Determine the [x, y] coordinate at the center of the cell enclosing the given text.  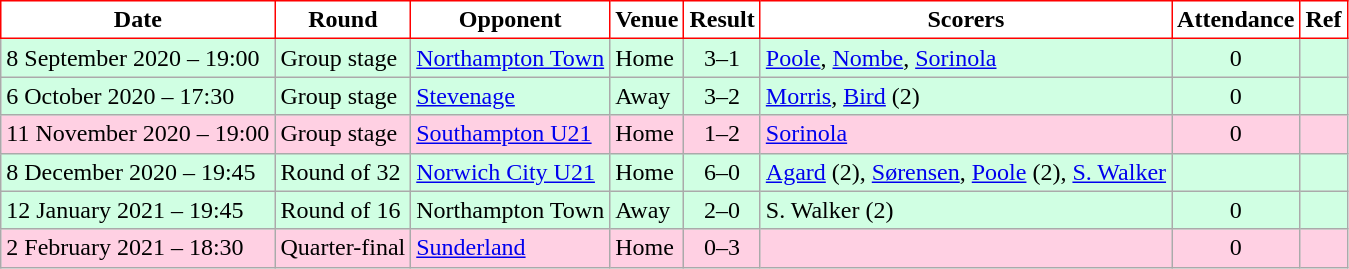
Venue [647, 20]
12 January 2021 – 19:45 [138, 210]
3–1 [722, 58]
Date [138, 20]
6 October 2020 – 17:30 [138, 96]
1–2 [722, 134]
Attendance [1236, 20]
8 December 2020 – 19:45 [138, 172]
Sunderland [510, 248]
3–2 [722, 96]
Norwich City U21 [510, 172]
0–3 [722, 248]
Ref [1324, 20]
Round of 16 [343, 210]
Opponent [510, 20]
Agard (2), Sørensen, Poole (2), S. Walker [966, 172]
6–0 [722, 172]
Result [722, 20]
11 November 2020 – 19:00 [138, 134]
2 February 2021 – 18:30 [138, 248]
Morris, Bird (2) [966, 96]
Round [343, 20]
S. Walker (2) [966, 210]
2–0 [722, 210]
Round of 32 [343, 172]
8 September 2020 – 19:00 [138, 58]
Quarter-final [343, 248]
Stevenage [510, 96]
Southampton U21 [510, 134]
Scorers [966, 20]
Poole, Nombe, Sorinola [966, 58]
Sorinola [966, 134]
